Return the (x, y) coordinate for the center point of the cell that contains the specified text.  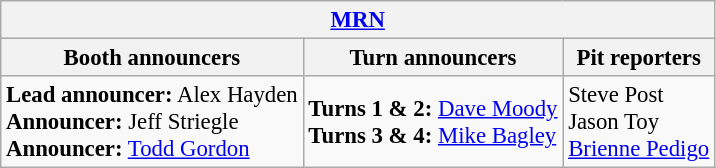
Pit reporters (639, 58)
Turn announcers (433, 58)
MRN (358, 20)
Steve PostJason ToyBrienne Pedigo (639, 122)
Turns 1 & 2: Dave MoodyTurns 3 & 4: Mike Bagley (433, 122)
Booth announcers (152, 58)
Lead announcer: Alex HaydenAnnouncer: Jeff StriegleAnnouncer: Todd Gordon (152, 122)
